Locate the cell with the specified text and output its (x, y) center coordinate. 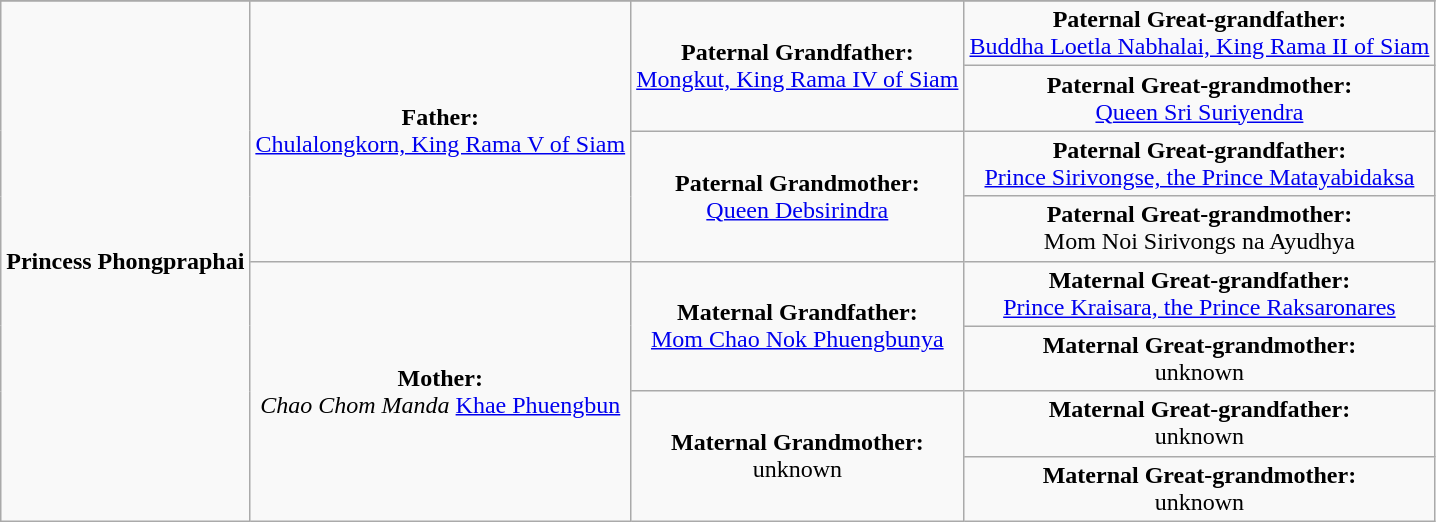
Paternal Grandfather:Mongkut, King Rama IV of Siam (798, 66)
Paternal Great-grandfather:Buddha Loetla Nabhalai, King Rama II of Siam (1200, 34)
Princess Phongpraphai (126, 261)
Maternal Grandfather:Mom Chao Nok Phuengbunya (798, 326)
Paternal Great-grandfather:Prince Sirivongse, the Prince Matayabidaksa (1200, 164)
Maternal Great-grandfather:Prince Kraisara, the Prince Raksaronares (1200, 294)
Father:Chulalongkorn, King Rama V of Siam (440, 131)
Paternal Great-grandmother:Queen Sri Suriyendra (1200, 98)
Mother:Chao Chom Manda Khae Phuengbun (440, 391)
Maternal Great-grandfather:unknown (1200, 424)
Maternal Grandmother:unknown (798, 456)
Paternal Grandmother:Queen Debsirindra (798, 196)
Paternal Great-grandmother:Mom Noi Sirivongs na Ayudhya (1200, 228)
